Return [X, Y] of the center of cell containing provided text 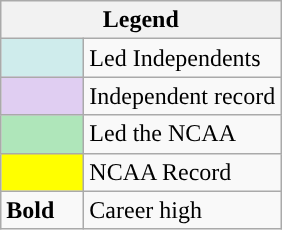
Legend [141, 20]
Led Independents [182, 58]
Led the NCAA [182, 134]
Independent record [182, 96]
Bold [42, 210]
Career high [182, 210]
NCAA Record [182, 172]
